Find where the given text appears and provide that cell's center as (x, y) coordinate. 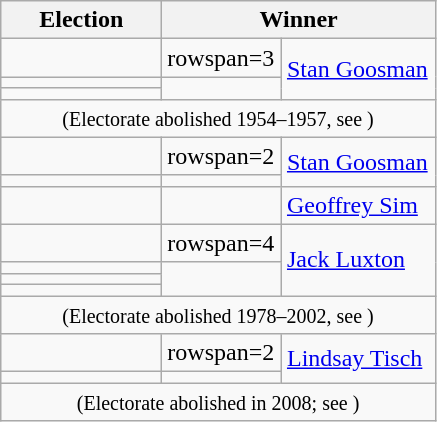
rowspan=4 (222, 243)
Geoffrey Sim (358, 205)
(Electorate abolished 1954–1957, see ) (218, 118)
Lindsay Tisch (358, 358)
(Electorate abolished 1978–2002, see ) (218, 315)
(Electorate abolished in 2008; see ) (218, 402)
Winner (299, 20)
Jack Luxton (358, 260)
Election (82, 20)
rowspan=3 (222, 58)
